Extract the [X, Y] coordinate from the center of the cell holding the provided text.  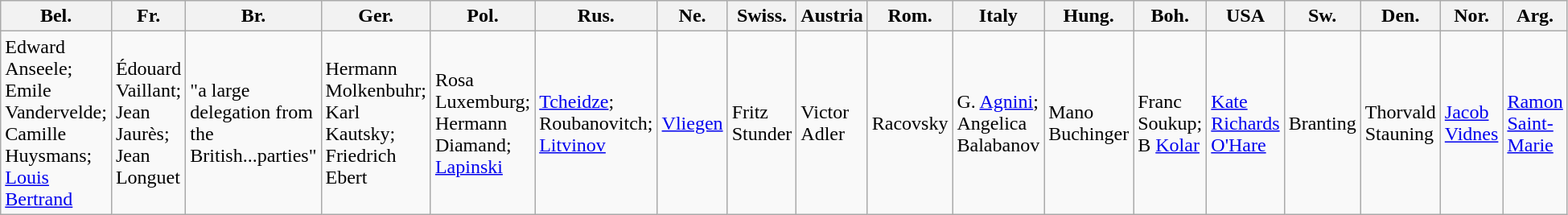
Fr. [148, 16]
Hermann Molkenbuhr; Karl Kautsky; Friedrich Ebert [376, 122]
Sw. [1323, 16]
G. Agnini; Angelica Balabanov [998, 122]
Victor Adler [832, 122]
Swiss. [762, 16]
Édouard Vaillant; Jean Jaurès; Jean Longuet [148, 122]
Ne. [692, 16]
Vliegen [692, 122]
Hung. [1089, 16]
Thorvald Stauning [1400, 122]
Branting [1323, 122]
Br. [253, 16]
Kate Richards O'Hare [1245, 122]
Den. [1400, 16]
Fritz Stunder [762, 122]
Mano Buchinger [1089, 122]
Arg. [1535, 16]
Rom. [910, 16]
Bel. [56, 16]
Italy [998, 16]
Edward Anseele; Emile Vandervelde; Camille Huysmans; Louis Bertrand [56, 122]
Nor. [1471, 16]
Austria [832, 16]
USA [1245, 16]
Racovsky [910, 122]
Tcheidze; Roubanovitch; Litvinov [596, 122]
Franc Soukup; B Kolar [1170, 122]
Rus. [596, 16]
Pol. [483, 16]
Boh. [1170, 16]
Ramon Saint-Marie [1535, 122]
"a large delegation from the British...parties" [253, 122]
Ger. [376, 16]
Rosa Luxemburg; Hermann Diamand; Lapinski [483, 122]
Jacob Vidnes [1471, 122]
